Return (X, Y) of the center of cell containing provided text 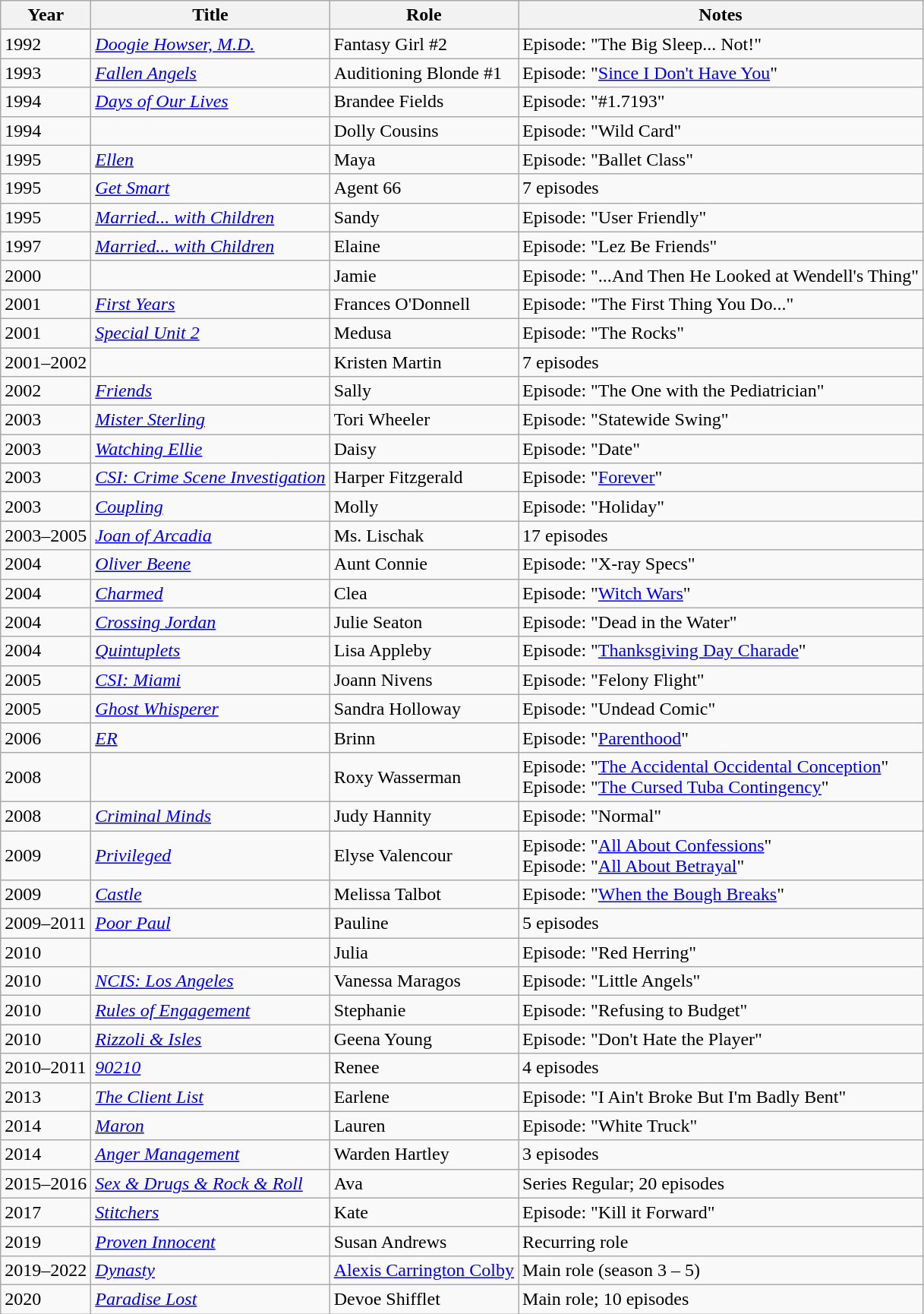
Agent 66 (424, 188)
Tori Wheeler (424, 420)
Notes (721, 15)
Geena Young (424, 1039)
Kate (424, 1212)
2002 (46, 391)
Episode: "Parenthood" (721, 738)
Rules of Engagement (210, 1010)
Alexis Carrington Colby (424, 1270)
Poor Paul (210, 924)
Privileged (210, 855)
Dynasty (210, 1270)
Stitchers (210, 1212)
Episode: "Normal" (721, 816)
Paradise Lost (210, 1299)
Sandra Holloway (424, 709)
2020 (46, 1299)
Episode: "Dead in the Water" (721, 622)
Julie Seaton (424, 622)
Episode: "Since I Don't Have You" (721, 73)
90210 (210, 1068)
Lauren (424, 1126)
Elyse Valencour (424, 855)
Ghost Whisperer (210, 709)
Anger Management (210, 1154)
Renee (424, 1068)
Episode: "Forever" (721, 478)
Kristen Martin (424, 362)
Episode: "...And Then He Looked at Wendell's Thing" (721, 275)
Episode: "Refusing to Budget" (721, 1010)
Episode: "White Truck" (721, 1126)
Charmed (210, 593)
Earlene (424, 1097)
First Years (210, 304)
2006 (46, 738)
Episode: "User Friendly" (721, 217)
Stephanie (424, 1010)
Coupling (210, 507)
Daisy (424, 449)
Main role (season 3 – 5) (721, 1270)
Harper Fitzgerald (424, 478)
Oliver Beene (210, 564)
Episode: "The Accidental Occidental Conception"Episode: "The Cursed Tuba Contingency" (721, 776)
Title (210, 15)
Auditioning Blonde #1 (424, 73)
Elaine (424, 246)
Ms. Lischak (424, 535)
Maron (210, 1126)
Aunt Connie (424, 564)
1992 (46, 44)
ER (210, 738)
Fallen Angels (210, 73)
Episode: "Thanksgiving Day Charade" (721, 651)
Ava (424, 1183)
Episode: "The Rocks" (721, 333)
2009–2011 (46, 924)
Sex & Drugs & Rock & Roll (210, 1183)
Frances O'Donnell (424, 304)
Episode: "I Ain't Broke But I'm Badly Bent" (721, 1097)
Episode: "The First Thing You Do..." (721, 304)
Episode: "Witch Wars" (721, 593)
Episode: "When the Bough Breaks" (721, 895)
Brinn (424, 738)
Episode: "#1.7193" (721, 102)
Lisa Appleby (424, 651)
1997 (46, 246)
Recurring role (721, 1241)
2015–2016 (46, 1183)
Jamie (424, 275)
3 episodes (721, 1154)
2013 (46, 1097)
5 episodes (721, 924)
Dolly Cousins (424, 131)
Rizzoli & Isles (210, 1039)
Maya (424, 160)
Get Smart (210, 188)
Episode: "Undead Comic" (721, 709)
Days of Our Lives (210, 102)
Episode: "Don't Hate the Player" (721, 1039)
Joann Nivens (424, 680)
Episode: "Felony Flight" (721, 680)
Warden Hartley (424, 1154)
Susan Andrews (424, 1241)
Castle (210, 895)
NCIS: Los Angeles (210, 981)
Medusa (424, 333)
Episode: "Lez Be Friends" (721, 246)
1993 (46, 73)
The Client List (210, 1097)
Criminal Minds (210, 816)
17 episodes (721, 535)
CSI: Crime Scene Investigation (210, 478)
2019 (46, 1241)
Julia (424, 952)
Episode: "Wild Card" (721, 131)
Episode: "Ballet Class" (721, 160)
Crossing Jordan (210, 622)
Doogie Howser, M.D. (210, 44)
Joan of Arcadia (210, 535)
Sally (424, 391)
2000 (46, 275)
2019–2022 (46, 1270)
CSI: Miami (210, 680)
Friends (210, 391)
Melissa Talbot (424, 895)
Episode: "The Big Sleep... Not!" (721, 44)
Main role; 10 episodes (721, 1299)
Episode: "Little Angels" (721, 981)
Ellen (210, 160)
Clea (424, 593)
2001–2002 (46, 362)
Special Unit 2 (210, 333)
2003–2005 (46, 535)
Episode: "Date" (721, 449)
2017 (46, 1212)
Role (424, 15)
Episode: "Red Herring" (721, 952)
Devoe Shifflet (424, 1299)
Episode: "The One with the Pediatrician" (721, 391)
Quintuplets (210, 651)
Watching Ellie (210, 449)
2010–2011 (46, 1068)
Episode: "Kill it Forward" (721, 1212)
Proven Innocent (210, 1241)
Fantasy Girl #2 (424, 44)
Mister Sterling (210, 420)
Molly (424, 507)
Episode: "X-ray Specs" (721, 564)
4 episodes (721, 1068)
Year (46, 15)
Episode: "All About Confessions"Episode: "All About Betrayal" (721, 855)
Brandee Fields (424, 102)
Sandy (424, 217)
Vanessa Maragos (424, 981)
Pauline (424, 924)
Roxy Wasserman (424, 776)
Episode: "Statewide Swing" (721, 420)
Judy Hannity (424, 816)
Series Regular; 20 episodes (721, 1183)
Episode: "Holiday" (721, 507)
